Capture the cell that displays the provided text and extract its [x, y] central coordinate. 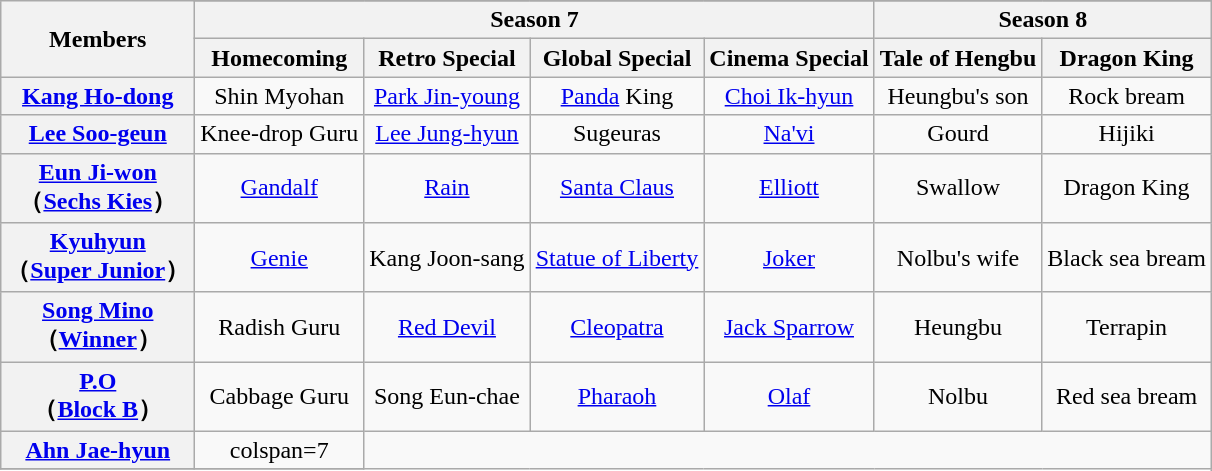
Cleopatra [617, 327]
Nolbu's wife [958, 258]
Homecoming [280, 58]
Joker [789, 258]
Panda King [617, 96]
Ahn Jae-hyun [98, 450]
Pharaoh [617, 397]
Genie [280, 258]
Tale of Hengbu [958, 58]
Red Devil [447, 327]
Nolbu [958, 397]
P.O（Block B） [98, 397]
Park Jin-young [447, 96]
Santa Claus [617, 188]
Gandalf [280, 188]
Members [98, 39]
Knee-drop Guru [280, 134]
Statue of Liberty [617, 258]
Kang Ho-dong [98, 96]
Lee Soo-geun [98, 134]
Rain [447, 188]
Choi Ik-hyun [789, 96]
Elliott [789, 188]
Song Eun-chae [447, 397]
Terrapin [1127, 327]
Red sea bream [1127, 397]
Global Special [617, 58]
Sugeuras [617, 134]
Lee Jung-hyun [447, 134]
Black sea bream [1127, 258]
Heungbu's son [958, 96]
Gourd [958, 134]
Jack Sparrow [789, 327]
Season 8 [1042, 20]
Rock bream [1127, 96]
Eun Ji-won（Sechs Kies） [98, 188]
Cabbage Guru [280, 397]
Season 7 [534, 20]
Na'vi [789, 134]
Kang Joon-sang [447, 258]
Olaf [789, 397]
Song Mino（Winner） [98, 327]
Radish Guru [280, 327]
colspan=7 [280, 450]
Shin Myohan [280, 96]
Kyuhyun（Super Junior） [98, 258]
Retro Special [447, 58]
Hijiki [1127, 134]
Heungbu [958, 327]
Cinema Special [789, 58]
Swallow [958, 188]
